Output the [X, Y] coordinate of the center of the cell containing the given text.  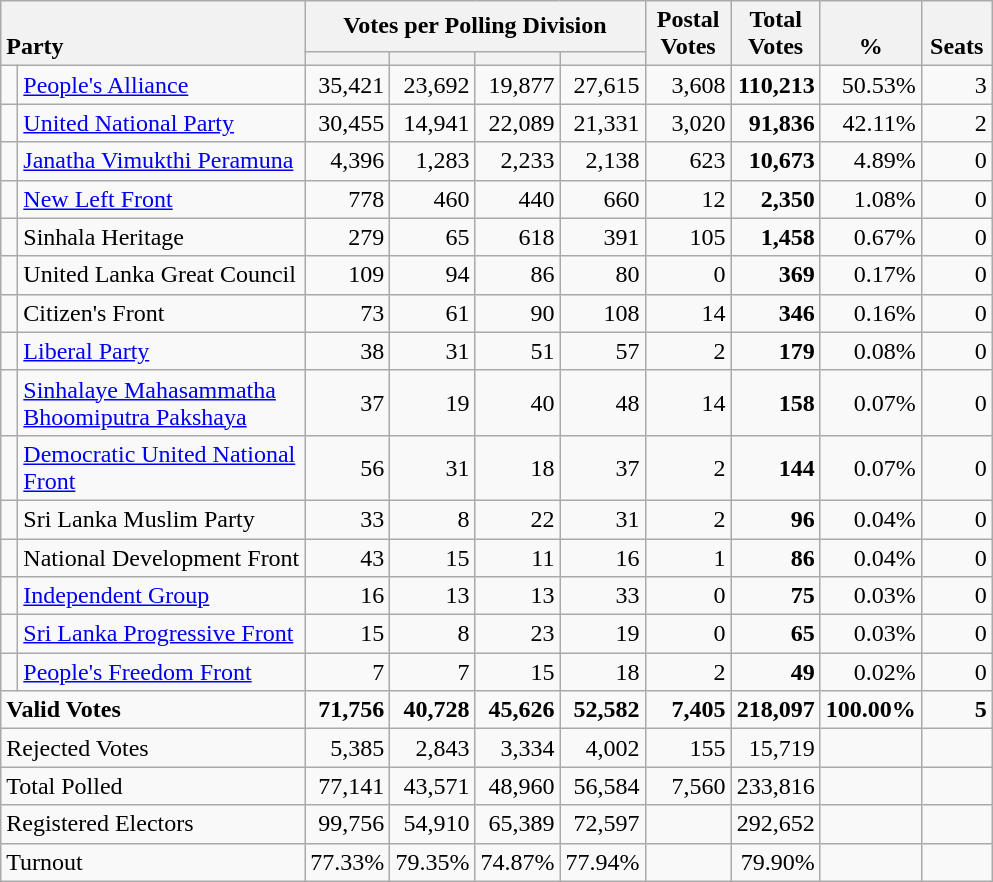
0.16% [870, 313]
1,458 [776, 237]
218,097 [776, 710]
99,756 [348, 824]
Total Votes [776, 34]
292,652 [776, 824]
2,350 [776, 199]
United Lanka Great Council [162, 275]
Registered Electors [153, 824]
75 [776, 596]
Sinhalaye MahasammathaBhoomiputra Pakshaya [162, 402]
3,608 [688, 85]
94 [432, 275]
77,141 [348, 786]
1.08% [870, 199]
105 [688, 237]
346 [776, 313]
19,877 [518, 85]
PostalVotes [688, 34]
5 [956, 710]
38 [348, 351]
5,385 [348, 748]
100.00% [870, 710]
2,138 [602, 161]
National Development Front [162, 557]
21,331 [602, 123]
65,389 [518, 824]
391 [602, 237]
22,089 [518, 123]
623 [688, 161]
73 [348, 313]
51 [518, 351]
158 [776, 402]
People's Alliance [162, 85]
30,455 [348, 123]
52,582 [602, 710]
108 [602, 313]
4,002 [602, 748]
0.17% [870, 275]
11 [518, 557]
74.87% [518, 862]
Seats [956, 34]
79.35% [432, 862]
% [870, 34]
New Left Front [162, 199]
155 [688, 748]
660 [602, 199]
Citizen's Front [162, 313]
Sri Lanka Muslim Party [162, 519]
23 [518, 634]
77.33% [348, 862]
460 [432, 199]
10,673 [776, 161]
80 [602, 275]
12 [688, 199]
15,719 [776, 748]
0.08% [870, 351]
42.11% [870, 123]
Liberal Party [162, 351]
48 [602, 402]
778 [348, 199]
279 [348, 237]
71,756 [348, 710]
57 [602, 351]
3,334 [518, 748]
179 [776, 351]
91,836 [776, 123]
109 [348, 275]
79.90% [776, 862]
0.67% [870, 237]
1,283 [432, 161]
7,405 [688, 710]
233,816 [776, 786]
United National Party [162, 123]
43,571 [432, 786]
40 [518, 402]
7,560 [688, 786]
48,960 [518, 786]
96 [776, 519]
35,421 [348, 85]
4,396 [348, 161]
People's Freedom Front [162, 672]
72,597 [602, 824]
40,728 [432, 710]
22 [518, 519]
56 [348, 468]
2,233 [518, 161]
440 [518, 199]
Turnout [153, 862]
110,213 [776, 85]
Independent Group [162, 596]
45,626 [518, 710]
14,941 [432, 123]
23,692 [432, 85]
27,615 [602, 85]
1 [688, 557]
3,020 [688, 123]
Democratic United NationalFront [162, 468]
Sinhala Heritage [162, 237]
4.89% [870, 161]
61 [432, 313]
49 [776, 672]
50.53% [870, 85]
Valid Votes [153, 710]
Total Polled [153, 786]
Party [153, 34]
54,910 [432, 824]
56,584 [602, 786]
Rejected Votes [153, 748]
3 [956, 85]
Sri Lanka Progressive Front [162, 634]
43 [348, 557]
369 [776, 275]
2,843 [432, 748]
618 [518, 237]
77.94% [602, 862]
90 [518, 313]
0.02% [870, 672]
144 [776, 468]
Janatha Vimukthi Peramuna [162, 161]
Votes per Polling Division [475, 26]
